Extract the (X, Y) coordinate from the center of the cell holding the provided text.  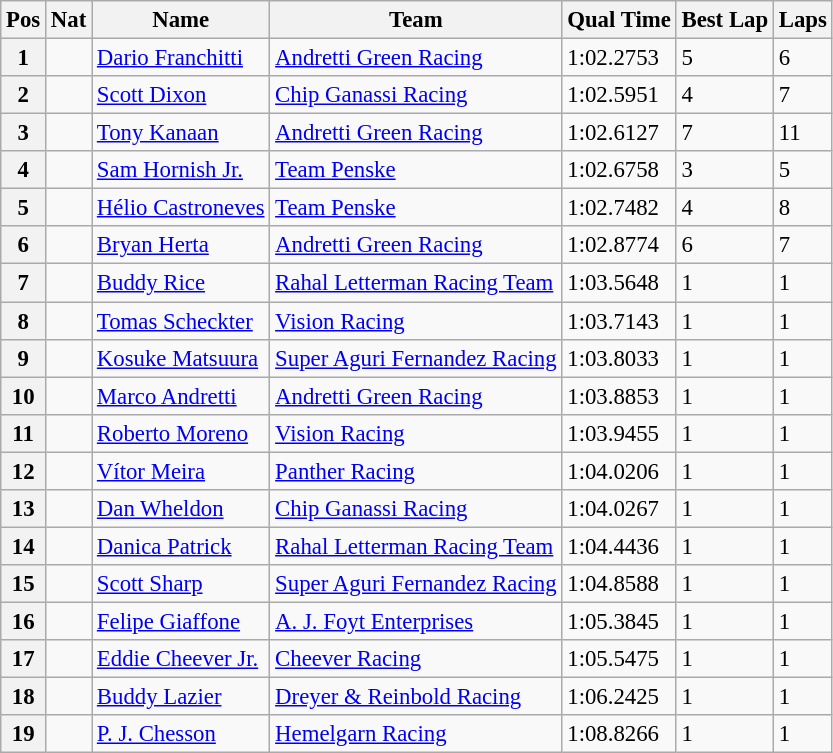
1:03.8853 (619, 396)
Bryan Herta (181, 245)
Dan Wheldon (181, 509)
Buddy Lazier (181, 697)
1:05.3845 (619, 621)
Marco Andretti (181, 396)
Qual Time (619, 20)
10 (24, 396)
Panther Racing (416, 471)
Dreyer & Reinbold Racing (416, 697)
13 (24, 509)
1:03.5648 (619, 283)
14 (24, 546)
1:02.5951 (619, 95)
Cheever Racing (416, 659)
Team (416, 20)
1:04.0206 (619, 471)
1:04.8588 (619, 584)
1:04.0267 (619, 509)
1:05.5475 (619, 659)
Scott Sharp (181, 584)
19 (24, 734)
P. J. Chesson (181, 734)
1:02.7482 (619, 208)
Sam Hornish Jr. (181, 170)
1:08.8266 (619, 734)
1:03.7143 (619, 321)
Buddy Rice (181, 283)
Tony Kanaan (181, 133)
Roberto Moreno (181, 433)
Eddie Cheever Jr. (181, 659)
1:06.2425 (619, 697)
2 (24, 95)
1:02.2753 (619, 58)
Pos (24, 20)
1:02.6758 (619, 170)
Hélio Castroneves (181, 208)
Tomas Scheckter (181, 321)
1:04.4436 (619, 546)
Best Lap (724, 20)
12 (24, 471)
Kosuke Matsuura (181, 358)
Hemelgarn Racing (416, 734)
1:02.8774 (619, 245)
Scott Dixon (181, 95)
1:03.9455 (619, 433)
A. J. Foyt Enterprises (416, 621)
15 (24, 584)
1:03.8033 (619, 358)
17 (24, 659)
Danica Patrick (181, 546)
Dario Franchitti (181, 58)
Felipe Giaffone (181, 621)
16 (24, 621)
1:02.6127 (619, 133)
Laps (802, 20)
18 (24, 697)
Vítor Meira (181, 471)
Name (181, 20)
Nat (69, 20)
9 (24, 358)
